Extract the [X, Y] coordinate from the center of the cell holding the provided text.  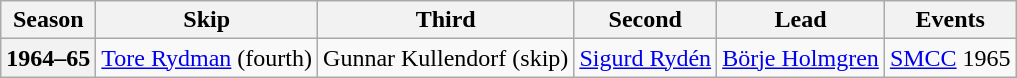
Skip [207, 20]
Season [48, 20]
Second [646, 20]
Events [950, 20]
Sigurd Rydén [646, 58]
Gunnar Kullendorf (skip) [446, 58]
Tore Rydman (fourth) [207, 58]
Börje Holmgren [801, 58]
Third [446, 20]
1964–65 [48, 58]
Lead [801, 20]
SMCC 1965 [950, 58]
